Locate the cell with the specified text and output its (x, y) center coordinate. 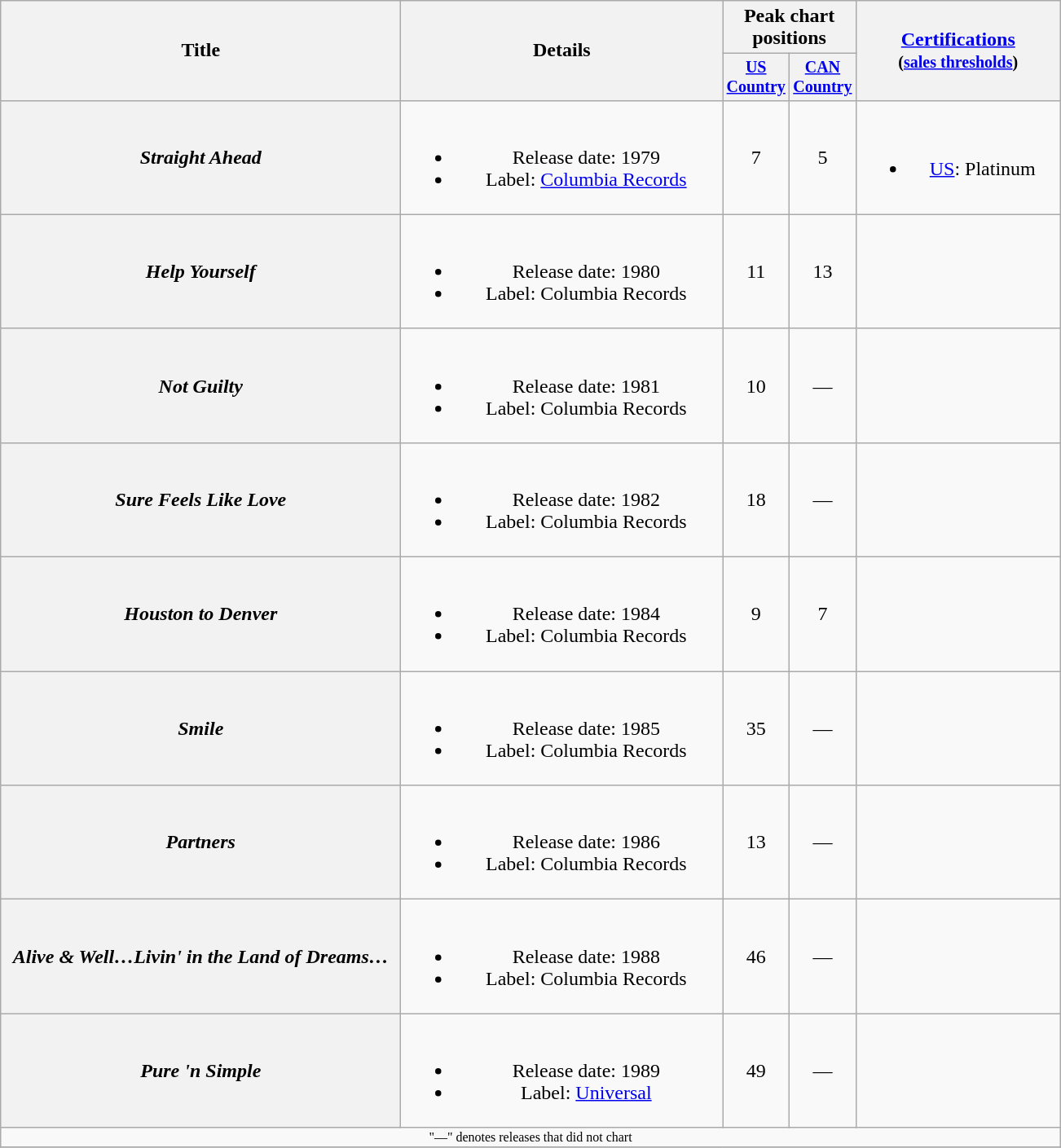
Title (200, 51)
Houston to Denver (200, 614)
9 (756, 614)
Alive & Well…Livin' in the Land of Dreams… (200, 957)
US: Platinum (958, 157)
Release date: 1982Label: Columbia Records (562, 499)
Details (562, 51)
Sure Feels Like Love (200, 499)
Release date: 1989Label: Universal (562, 1071)
Peak chartpositions (789, 28)
46 (756, 957)
CAN Country (823, 77)
Smile (200, 728)
Release date: 1986Label: Columbia Records (562, 842)
49 (756, 1071)
Not Guilty (200, 385)
11 (756, 271)
Release date: 1985Label: Columbia Records (562, 728)
Release date: 1984Label: Columbia Records (562, 614)
35 (756, 728)
5 (823, 157)
Release date: 1988Label: Columbia Records (562, 957)
Certifications(sales thresholds) (958, 51)
Release date: 1979Label: Columbia Records (562, 157)
18 (756, 499)
10 (756, 385)
Partners (200, 842)
Pure 'n Simple (200, 1071)
Release date: 1981Label: Columbia Records (562, 385)
Straight Ahead (200, 157)
US Country (756, 77)
Help Yourself (200, 271)
"—" denotes releases that did not chart (531, 1137)
Release date: 1980Label: Columbia Records (562, 271)
